Scan for the cell matching the given text and deliver its [X, Y] coordinate at center. 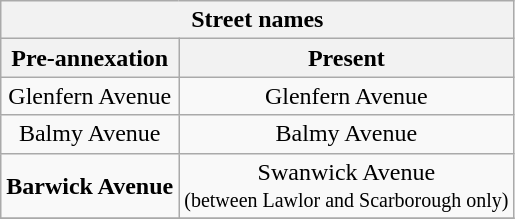
Street names [258, 20]
Swanwick Avenue(between Lawlor and Scarborough only) [346, 186]
Pre-annexation [90, 58]
Barwick Avenue [90, 186]
Present [346, 58]
